Scan for the cell matching the given text and deliver its (X, Y) coordinate at center. 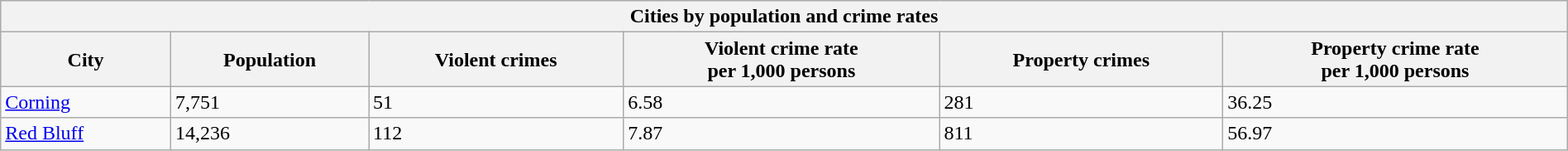
14,236 (270, 134)
51 (496, 102)
36.25 (1396, 102)
Property crimes (1082, 60)
Violent crime rateper 1,000 persons (782, 60)
112 (496, 134)
6.58 (782, 102)
Red Bluff (86, 134)
Population (270, 60)
City (86, 60)
Property crime rateper 1,000 persons (1396, 60)
Corning (86, 102)
Cities by population and crime rates (784, 17)
Violent crimes (496, 60)
7.87 (782, 134)
56.97 (1396, 134)
281 (1082, 102)
7,751 (270, 102)
811 (1082, 134)
